Search for the cell housing the specified text and yield its (X, Y) center coordinate. 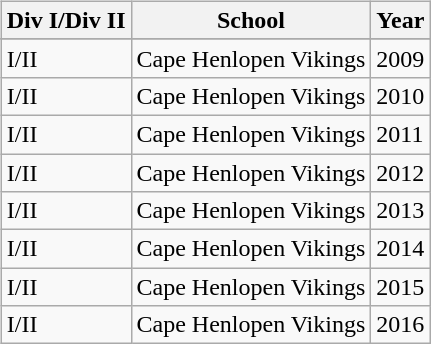
2011 (400, 134)
Year (400, 20)
2009 (400, 58)
2016 (400, 325)
School (251, 20)
2010 (400, 96)
2012 (400, 173)
Div I/Div II (66, 20)
2015 (400, 287)
2014 (400, 249)
2013 (400, 211)
